Detect which cell encompasses the target text, then output its (X, Y) center coordinate. 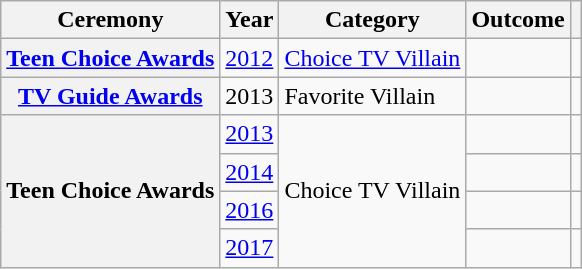
Favorite Villain (372, 96)
Category (372, 20)
TV Guide Awards (110, 96)
2014 (250, 172)
Outcome (518, 20)
Ceremony (110, 20)
2017 (250, 248)
Year (250, 20)
2012 (250, 58)
2016 (250, 210)
